Find where the given text appears and provide that cell's center as (x, y) coordinate. 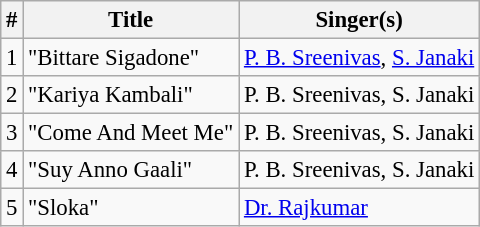
5 (12, 208)
3 (12, 133)
Dr. Rajkumar (360, 208)
"Kariya Kambali" (131, 95)
"Sloka" (131, 208)
"Come And Meet Me" (131, 133)
4 (12, 170)
Singer(s) (360, 20)
"Bittare Sigadone" (131, 58)
2 (12, 95)
1 (12, 58)
# (12, 20)
Title (131, 20)
"Suy Anno Gaali" (131, 170)
